From the cell containing the given text, extract its center point as [x, y] coordinate. 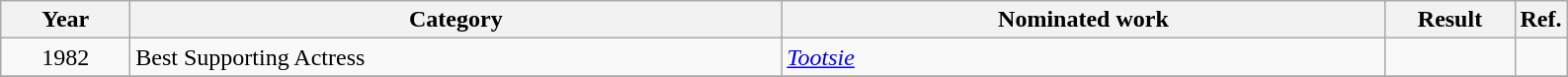
1982 [65, 57]
Category [456, 20]
Ref. [1541, 20]
Best Supporting Actress [456, 57]
Result [1450, 20]
Year [65, 20]
Nominated work [1083, 20]
Tootsie [1083, 57]
